Capture the cell that displays the provided text and extract its (X, Y) central coordinate. 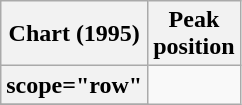
Chart (1995) (74, 34)
scope="row" (74, 85)
Peakposition (194, 34)
